Return [x, y] of the center of cell containing provided text 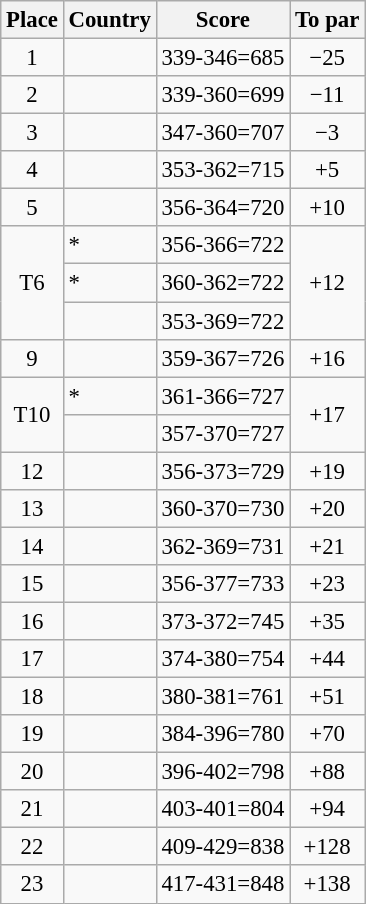
Score [223, 20]
+10 [328, 208]
+94 [328, 809]
+23 [328, 584]
+16 [328, 358]
1 [32, 58]
Place [32, 20]
+21 [328, 546]
339-360=699 [223, 95]
+51 [328, 697]
417-431=848 [223, 885]
+128 [328, 847]
374-380=754 [223, 659]
353-369=722 [223, 321]
−11 [328, 95]
−3 [328, 133]
17 [32, 659]
409-429=838 [223, 847]
+17 [328, 414]
+44 [328, 659]
396-402=798 [223, 772]
339-346=685 [223, 58]
+12 [328, 282]
356-373=729 [223, 471]
21 [32, 809]
353-362=715 [223, 170]
403-401=804 [223, 809]
T10 [32, 414]
18 [32, 697]
3 [32, 133]
16 [32, 621]
Country [110, 20]
12 [32, 471]
2 [32, 95]
357-370=727 [223, 433]
9 [32, 358]
+5 [328, 170]
362-369=731 [223, 546]
+70 [328, 734]
23 [32, 885]
356-364=720 [223, 208]
356-366=722 [223, 245]
−25 [328, 58]
356-377=733 [223, 584]
+138 [328, 885]
+35 [328, 621]
+88 [328, 772]
373-372=745 [223, 621]
5 [32, 208]
384-396=780 [223, 734]
360-362=722 [223, 283]
359-367=726 [223, 358]
380-381=761 [223, 697]
13 [32, 509]
347-360=707 [223, 133]
4 [32, 170]
19 [32, 734]
360-370=730 [223, 509]
+20 [328, 509]
22 [32, 847]
To par [328, 20]
+19 [328, 471]
361-366=727 [223, 396]
20 [32, 772]
14 [32, 546]
15 [32, 584]
T6 [32, 282]
